Search for the cell housing the specified text and yield its [x, y] center coordinate. 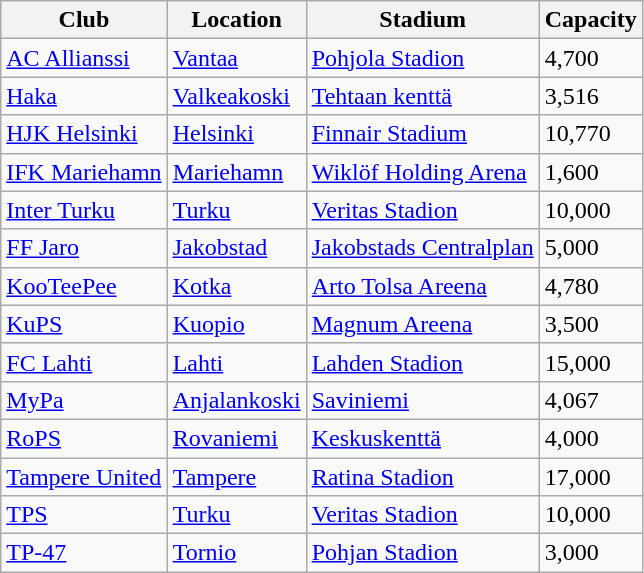
KooTeePee [84, 286]
3,500 [590, 324]
Helsinki [236, 134]
Pohjola Stadion [422, 58]
TPS [84, 515]
15,000 [590, 362]
Tampere United [84, 477]
Finnair Stadium [422, 134]
Haka [84, 96]
Jakobstad [236, 248]
Arto Tolsa Areena [422, 286]
Mariehamn [236, 172]
Valkeakoski [236, 96]
KuPS [84, 324]
1,600 [590, 172]
Kuopio [236, 324]
Tehtaan kenttä [422, 96]
5,000 [590, 248]
FF Jaro [84, 248]
Keskuskenttä [422, 438]
FC Lahti [84, 362]
Inter Turku [84, 210]
Tornio [236, 553]
Club [84, 20]
Lahden Stadion [422, 362]
IFK Mariehamn [84, 172]
Wiklöf Holding Arena [422, 172]
4,780 [590, 286]
3,000 [590, 553]
Anjalankoski [236, 400]
Pohjan Stadion [422, 553]
AC Allianssi [84, 58]
Ratina Stadion [422, 477]
4,700 [590, 58]
RoPS [84, 438]
TP-47 [84, 553]
4,000 [590, 438]
Stadium [422, 20]
17,000 [590, 477]
Saviniemi [422, 400]
Capacity [590, 20]
Kotka [236, 286]
Rovaniemi [236, 438]
Vantaa [236, 58]
Location [236, 20]
HJK Helsinki [84, 134]
3,516 [590, 96]
10,770 [590, 134]
Magnum Areena [422, 324]
Tampere [236, 477]
MyPa [84, 400]
Jakobstads Centralplan [422, 248]
4,067 [590, 400]
Lahti [236, 362]
